Locate the cell with the specified text and output its (X, Y) center coordinate. 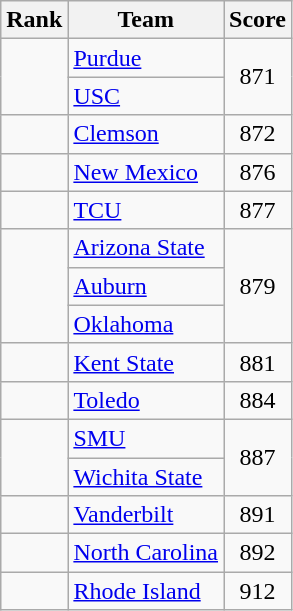
Auburn (146, 286)
881 (258, 362)
879 (258, 286)
884 (258, 400)
Wichita State (146, 477)
USC (146, 96)
Kent State (146, 362)
North Carolina (146, 553)
872 (258, 134)
SMU (146, 438)
Rank (34, 20)
Oklahoma (146, 324)
Vanderbilt (146, 515)
912 (258, 591)
871 (258, 77)
Clemson (146, 134)
887 (258, 457)
TCU (146, 210)
876 (258, 172)
Toledo (146, 400)
Score (258, 20)
Purdue (146, 58)
New Mexico (146, 172)
Arizona State (146, 248)
Rhode Island (146, 591)
Team (146, 20)
891 (258, 515)
892 (258, 553)
877 (258, 210)
